Scan for the cell matching the given text and deliver its [x, y] coordinate at center. 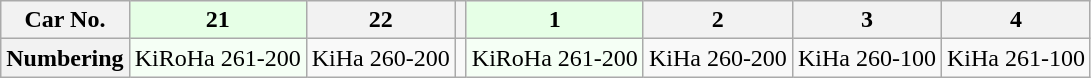
3 [866, 20]
21 [218, 20]
KiHa 260-100 [866, 58]
KiHa 261-100 [1016, 58]
2 [718, 20]
Numbering [65, 58]
1 [554, 20]
4 [1016, 20]
Car No. [65, 20]
22 [380, 20]
